Provide the (X, Y) coordinate of the cell's center where the given text is located.  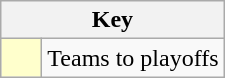
Teams to playoffs (133, 58)
Key (112, 20)
